Capture the cell that displays the provided text and extract its [X, Y] central coordinate. 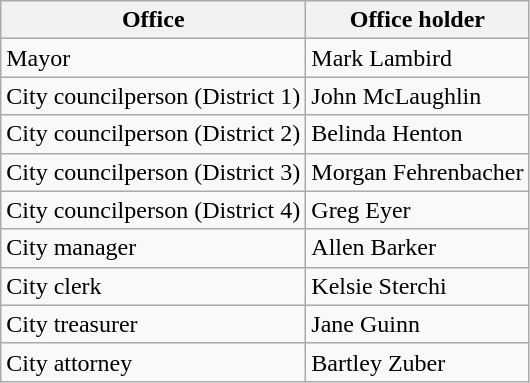
Mark Lambird [418, 58]
City councilperson (District 1) [154, 96]
City councilperson (District 4) [154, 210]
Jane Guinn [418, 324]
City clerk [154, 286]
Allen Barker [418, 248]
Greg Eyer [418, 210]
City manager [154, 248]
Mayor [154, 58]
Kelsie Sterchi [418, 286]
John McLaughlin [418, 96]
City councilperson (District 3) [154, 172]
Morgan Fehrenbacher [418, 172]
City councilperson (District 2) [154, 134]
City attorney [154, 362]
Office [154, 20]
Office holder [418, 20]
City treasurer [154, 324]
Belinda Henton [418, 134]
Bartley Zuber [418, 362]
